Locate the cell with the specified text and output its (X, Y) center coordinate. 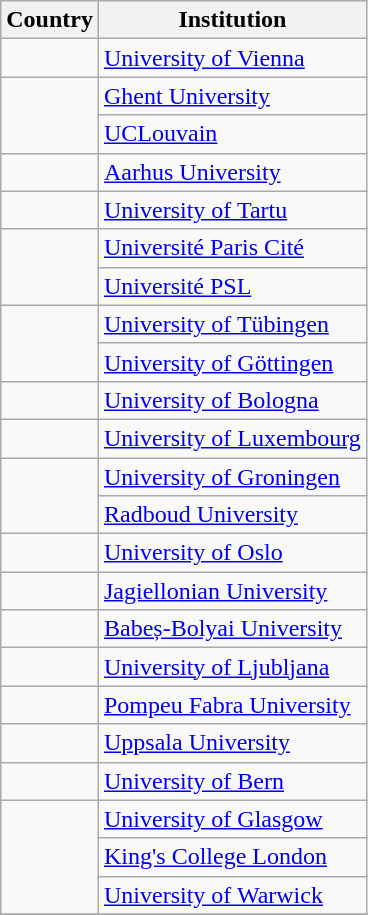
Institution (232, 20)
University of Bern (232, 781)
University of Vienna (232, 58)
University of Ljubljana (232, 667)
University of Groningen (232, 477)
Jagiellonian University (232, 591)
Université PSL (232, 286)
Aarhus University (232, 172)
University of Göttingen (232, 362)
Radboud University (232, 515)
University of Bologna (232, 400)
University of Luxembourg (232, 438)
Uppsala University (232, 743)
UCLouvain (232, 134)
Université Paris Cité (232, 248)
University of Warwick (232, 895)
University of Oslo (232, 553)
Pompeu Fabra University (232, 705)
Country (50, 20)
King's College London (232, 857)
Ghent University (232, 96)
University of Tübingen (232, 324)
Babeș-Bolyai University (232, 629)
University of Glasgow (232, 819)
University of Tartu (232, 210)
